Locate the cell with the specified text and output its (x, y) center coordinate. 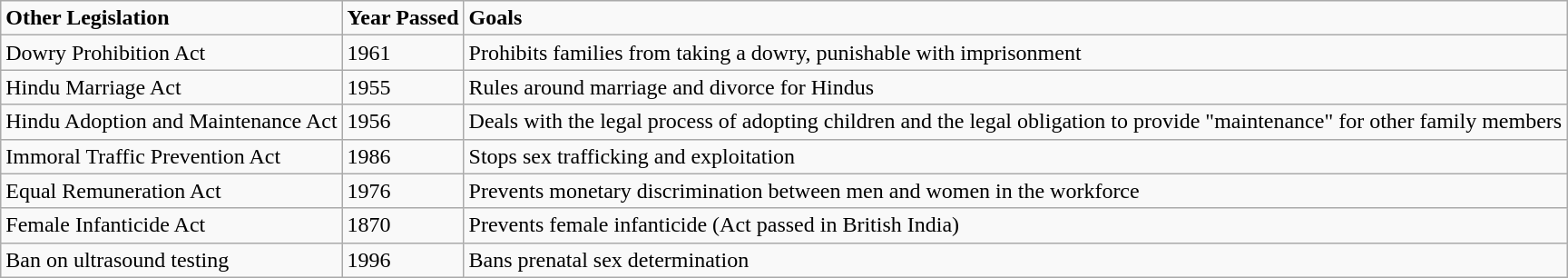
Goals (1015, 18)
Deals with the legal process of adopting children and the legal obligation to provide "maintenance" for other family members (1015, 122)
Prevents female infanticide (Act passed in British India) (1015, 225)
1976 (403, 191)
Prohibits families from taking a dowry, punishable with imprisonment (1015, 53)
1955 (403, 87)
Ban on ultrasound testing (171, 260)
1996 (403, 260)
1956 (403, 122)
Female Infanticide Act (171, 225)
Rules around marriage and divorce for Hindus (1015, 87)
Bans prenatal sex determination (1015, 260)
Prevents monetary discrimination between men and women in the workforce (1015, 191)
Immoral Traffic Prevention Act (171, 156)
1961 (403, 53)
1986 (403, 156)
Equal Remuneration Act (171, 191)
Hindu Adoption and Maintenance Act (171, 122)
Year Passed (403, 18)
Other Legislation (171, 18)
Hindu Marriage Act (171, 87)
1870 (403, 225)
Stops sex trafficking and exploitation (1015, 156)
Dowry Prohibition Act (171, 53)
